Find where the given text appears and provide that cell's center as (X, Y) coordinate. 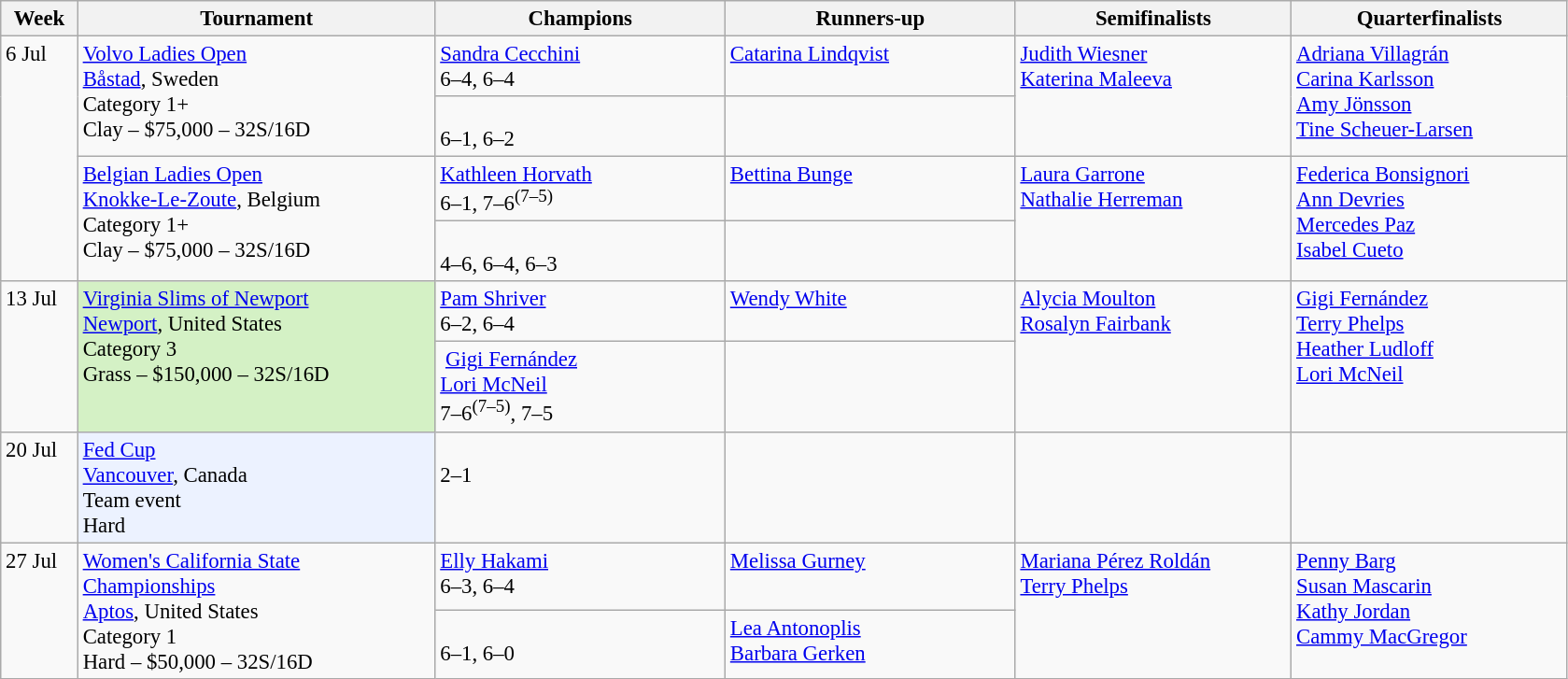
Melissa Gurney (870, 577)
Pam Shriver6–2, 6–4 (581, 312)
Volvo Ladies OpenBåstad, Sweden Category 1+ Clay – $75,000 – 32S/16D (256, 97)
Week (39, 19)
Quarterfinalists (1430, 19)
6–1, 6–0 (581, 644)
Adriana Villagrán Carina Karlsson Amy Jönsson Tine Scheuer-Larsen (1430, 97)
Women's California State ChampionshipsAptos, United States Category 1 Hard – $50,000 – 32S/16D (256, 611)
Tournament (256, 19)
Virginia Slims of NewportNewport, United States Category 3 Grass – $150,000 – 32S/16D (256, 357)
20 Jul (39, 488)
13 Jul (39, 357)
27 Jul (39, 611)
Sandra Cecchini6–4, 6–4 (581, 67)
Gigi Fernández Lori McNeil7–6(7–5), 7–5 (581, 387)
Elly Hakami6–3, 6–4 (581, 577)
4–6, 6–4, 6–3 (581, 252)
6 Jul (39, 159)
Kathleen Horvath6–1, 7–6(7–5) (581, 189)
Alycia Moulton Rosalyn Fairbank (1153, 357)
6–1, 6–2 (581, 127)
Gigi Fernández Terry Phelps Heather Ludloff Lori McNeil (1430, 357)
Bettina Bunge (870, 189)
Mariana Pérez Roldán Terry Phelps (1153, 611)
Federica Bonsignori Ann Devries Mercedes Paz Isabel Cueto (1430, 219)
Laura Garrone Nathalie Herreman (1153, 219)
Belgian Ladies OpenKnokke-Le-Zoute, Belgium Category 1+ Clay – $75,000 – 32S/16D (256, 219)
Semifinalists (1153, 19)
Runners-up (870, 19)
Champions (581, 19)
Judith Wiesner Katerina Maleeva (1153, 97)
Lea Antonoplis Barbara Gerken (870, 644)
Penny Barg Susan Mascarin Kathy Jordan Cammy MacGregor (1430, 611)
Wendy White (870, 312)
Catarina Lindqvist (870, 67)
2–1 (581, 488)
Fed CupVancouver, CanadaTeam eventHard (256, 488)
